Detect which cell encompasses the target text, then output its (x, y) center coordinate. 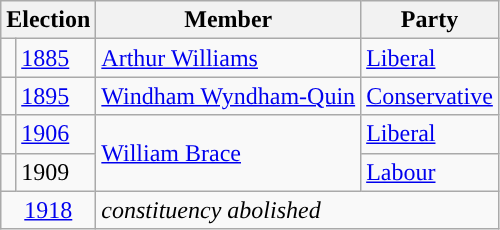
1906 (56, 134)
Member (228, 20)
William Brace (228, 153)
Conservative (430, 96)
1909 (56, 172)
Windham Wyndham-Quin (228, 96)
1895 (56, 96)
Labour (430, 172)
Election (48, 20)
Arthur Williams (228, 58)
constituency abolished (298, 210)
1918 (48, 210)
Party (430, 20)
1885 (56, 58)
